Determine the (x, y) coordinate at the center of the cell enclosing the given text.  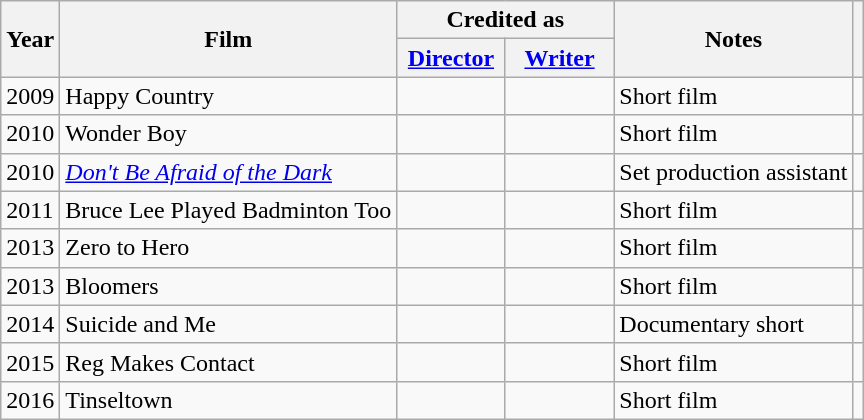
Don't Be Afraid of the Dark (228, 172)
Credited as (506, 20)
2014 (30, 324)
2016 (30, 400)
Bloomers (228, 286)
Reg Makes Contact (228, 362)
Suicide and Me (228, 324)
Set production assistant (734, 172)
Director (452, 58)
Happy Country (228, 96)
Zero to Hero (228, 248)
Bruce Lee Played Badminton Too (228, 210)
Tinseltown (228, 400)
Notes (734, 39)
2009 (30, 96)
Writer (560, 58)
Year (30, 39)
Documentary short (734, 324)
2015 (30, 362)
Film (228, 39)
2011 (30, 210)
Wonder Boy (228, 134)
